Output the (X, Y) coordinate of the center of the cell containing the given text.  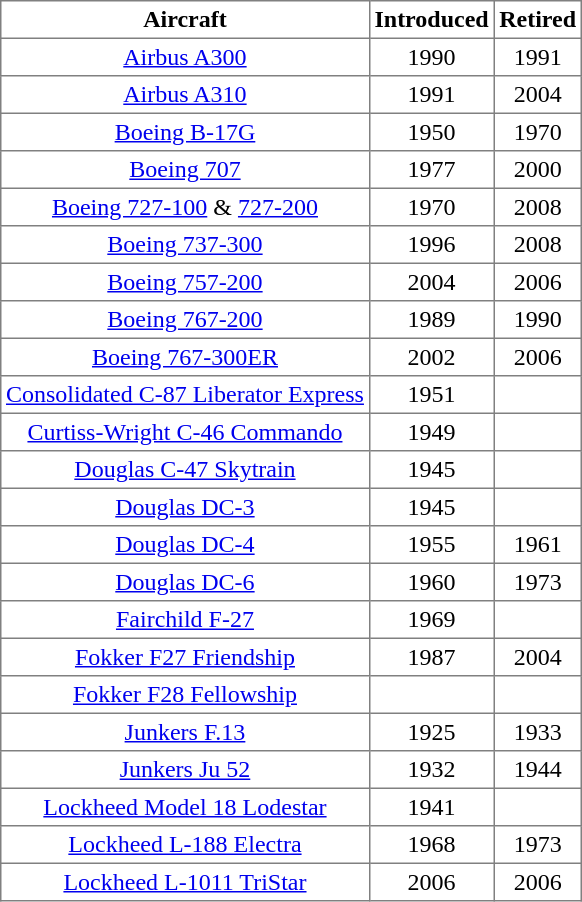
Junkers F.13 (185, 732)
Boeing 737-300 (185, 245)
1949 (432, 432)
1987 (432, 657)
Boeing 767-300ER (185, 357)
Boeing B-17G (185, 132)
1961 (538, 545)
1941 (432, 807)
Boeing 707 (185, 170)
Boeing 757-200 (185, 282)
1969 (432, 620)
Douglas DC-3 (185, 507)
Lockheed L-1011 TriStar (185, 882)
Douglas DC-6 (185, 582)
Douglas C-47 Skytrain (185, 470)
1996 (432, 245)
2000 (538, 170)
Fokker F28 Fellowship (185, 695)
Curtiss-Wright C-46 Commando (185, 432)
1989 (432, 320)
Airbus A310 (185, 95)
Boeing 727-100 & 727-200 (185, 207)
Fairchild F-27 (185, 620)
1955 (432, 545)
2002 (432, 357)
1933 (538, 732)
1960 (432, 582)
1968 (432, 845)
Airbus A300 (185, 57)
Retired (538, 20)
Introduced (432, 20)
Aircraft (185, 20)
Consolidated C-87 Liberator Express (185, 395)
1951 (432, 395)
Fokker F27 Friendship (185, 657)
1932 (432, 770)
Boeing 767-200 (185, 320)
Douglas DC-4 (185, 545)
Junkers Ju 52 (185, 770)
1944 (538, 770)
1925 (432, 732)
Lockheed Model 18 Lodestar (185, 807)
1977 (432, 170)
1950 (432, 132)
Lockheed L-188 Electra (185, 845)
